Identify which cell holds the provided text, then report its (X, Y) central coordinate. 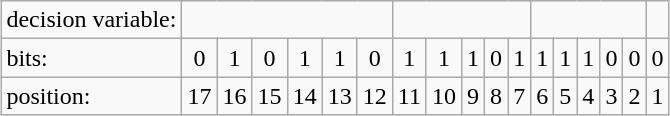
9 (474, 96)
5 (566, 96)
13 (340, 96)
8 (496, 96)
bits: (92, 58)
10 (444, 96)
6 (542, 96)
14 (304, 96)
position: (92, 96)
3 (612, 96)
16 (234, 96)
12 (374, 96)
decision variable: (92, 20)
17 (200, 96)
7 (520, 96)
15 (270, 96)
4 (588, 96)
2 (634, 96)
11 (409, 96)
